Provide the [x, y] coordinate of the cell's center where the given text is located.  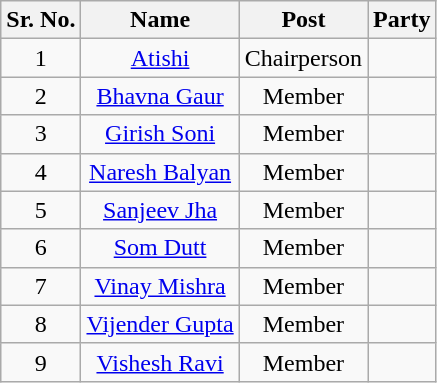
Vishesh Ravi [160, 362]
1 [41, 58]
Girish Soni [160, 134]
5 [41, 210]
Party [402, 20]
Sanjeev Jha [160, 210]
4 [41, 172]
Bhavna Gaur [160, 96]
Atishi [160, 58]
Name [160, 20]
Vijender Gupta [160, 324]
3 [41, 134]
Sr. No. [41, 20]
Naresh Balyan [160, 172]
8 [41, 324]
Post [303, 20]
Vinay Mishra [160, 286]
Chairperson [303, 58]
9 [41, 362]
Som Dutt [160, 248]
7 [41, 286]
6 [41, 248]
2 [41, 96]
